Pinpoint the cell where the given text exists, returning its (x, y) midpoint coordinate. 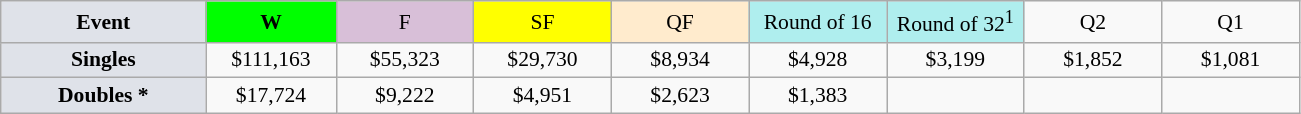
Q2 (1093, 22)
Q1 (1231, 22)
$1,081 (1231, 60)
$1,852 (1093, 60)
$111,163 (271, 60)
Round of 321 (955, 22)
F (405, 22)
W (271, 22)
SF (543, 22)
$3,199 (955, 60)
$2,623 (680, 96)
Round of 16 (818, 22)
Doubles * (104, 96)
Event (104, 22)
Singles (104, 60)
QF (680, 22)
$29,730 (543, 60)
$55,323 (405, 60)
$8,934 (680, 60)
$17,724 (271, 96)
$4,951 (543, 96)
$4,928 (818, 60)
$1,383 (818, 96)
$9,222 (405, 96)
